Identify which cell holds the provided text, then report its (x, y) central coordinate. 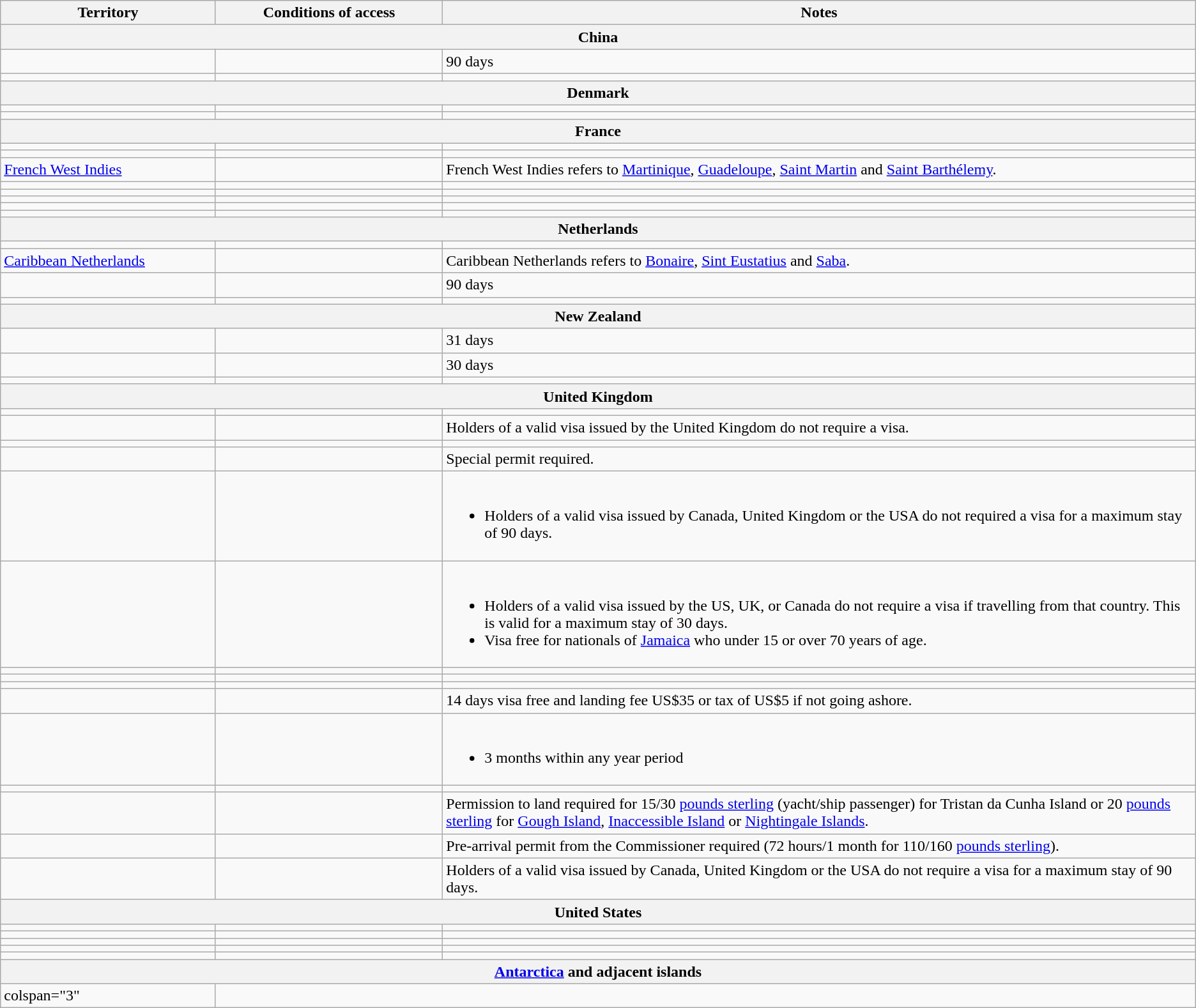
colspan="3" (109, 996)
Caribbean Netherlands (109, 261)
United Kingdom (598, 396)
Denmark (598, 93)
China (598, 37)
30 days (819, 365)
Holders of a valid visa issued by Canada, United Kingdom or the USA do not require a visa for a maximum stay of 90 days. (819, 879)
Notes (819, 13)
Caribbean Netherlands refers to Bonaire, Sint Eustatius and Saba. (819, 261)
Territory (109, 13)
3 months within any year period (819, 749)
Netherlands (598, 229)
United States (598, 912)
New Zealand (598, 316)
Pre-arrival permit from the Commissioner required (72 hours/1 month for 110/160 pounds sterling). (819, 846)
French West Indies refers to Martinique, Guadeloupe, Saint Martin and Saint Barthélemy. (819, 169)
31 days (819, 340)
14 days visa free and landing fee US$35 or tax of US$5 if not going ashore. (819, 701)
Conditions of access (328, 13)
Holders of a valid visa issued by the United Kingdom do not require a visa. (819, 427)
Antarctica and adjacent islands (598, 972)
France (598, 131)
Holders of a valid visa issued by Canada, United Kingdom or the USA do not required a visa for a maximum stay of 90 days. (819, 516)
French West Indies (109, 169)
Special permit required. (819, 459)
